Locate the cell with the specified text and output its [x, y] center coordinate. 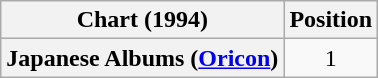
1 [331, 58]
Position [331, 20]
Japanese Albums (Oricon) [142, 58]
Chart (1994) [142, 20]
